Determine the (X, Y) coordinate at the center of the cell enclosing the given text.  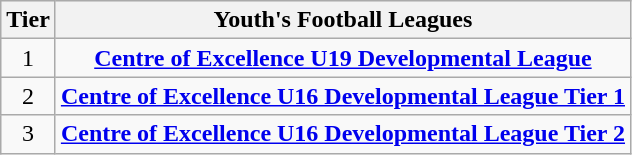
1 (28, 58)
Centre of Excellence U16 Developmental League Tier 1 (342, 96)
Centre of Excellence U19 Developmental League (342, 58)
3 (28, 134)
Youth's Football Leagues (342, 20)
Tier (28, 20)
2 (28, 96)
Centre of Excellence U16 Developmental League Tier 2 (342, 134)
